From the cell containing the given text, extract its center point as [X, Y] coordinate. 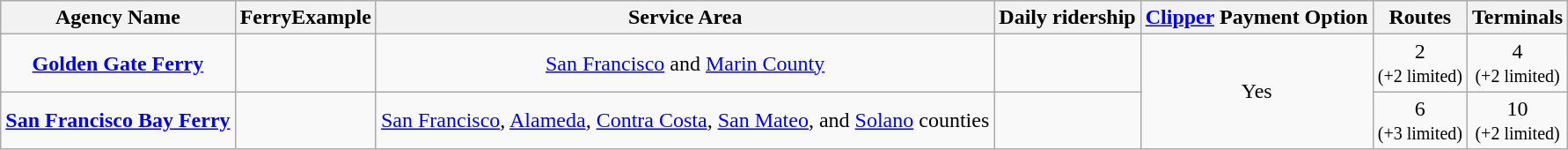
Daily ridership [1067, 18]
10(+2 limited) [1517, 120]
Agency Name [118, 18]
Yes [1257, 92]
FerryExample [305, 18]
San Francisco, Alameda, Contra Costa, San Mateo, and Solano counties [685, 120]
Golden Gate Ferry [118, 64]
Service Area [685, 18]
4(+2 limited) [1517, 64]
San Francisco and Marin County [685, 64]
Clipper Payment Option [1257, 18]
2(+2 limited) [1420, 64]
6(+3 limited) [1420, 120]
San Francisco Bay Ferry [118, 120]
Routes [1420, 18]
Terminals [1517, 18]
